Pinpoint the cell where the given text exists, returning its (x, y) midpoint coordinate. 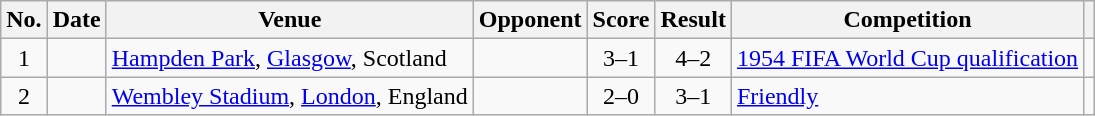
2 (24, 96)
1 (24, 58)
Hampden Park, Glasgow, Scotland (290, 58)
No. (24, 20)
Venue (290, 20)
Date (76, 20)
Wembley Stadium, London, England (290, 96)
Result (693, 20)
1954 FIFA World Cup qualification (907, 58)
Opponent (530, 20)
Friendly (907, 96)
2–0 (621, 96)
Score (621, 20)
Competition (907, 20)
4–2 (693, 58)
